For the text-containing cell, return its midpoint in [X, Y] coordinate format. 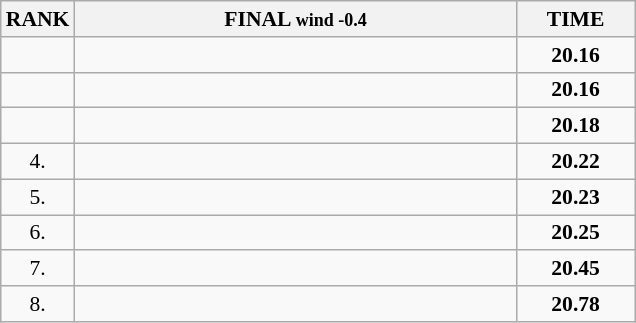
4. [38, 162]
7. [38, 269]
FINAL wind -0.4 [295, 19]
20.23 [576, 197]
6. [38, 233]
TIME [576, 19]
20.22 [576, 162]
20.78 [576, 304]
20.18 [576, 126]
5. [38, 197]
RANK [38, 19]
20.45 [576, 269]
20.25 [576, 233]
8. [38, 304]
